For the text-containing cell, return its midpoint in (X, Y) coordinate format. 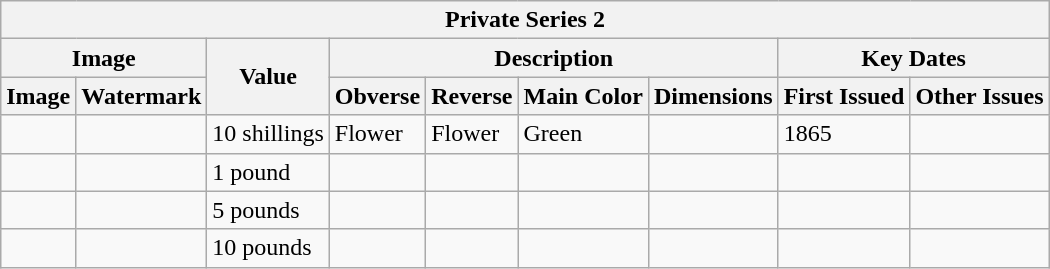
10 pounds (268, 248)
1865 (844, 134)
Value (268, 77)
Description (554, 58)
Watermark (142, 96)
5 pounds (268, 210)
1 pound (268, 172)
Dimensions (713, 96)
First Issued (844, 96)
Private Series 2 (525, 20)
Key Dates (914, 58)
Other Issues (980, 96)
Obverse (377, 96)
Main Color (583, 96)
10 shillings (268, 134)
Green (583, 134)
Reverse (472, 96)
